Return (X, Y) of the center of cell containing provided text 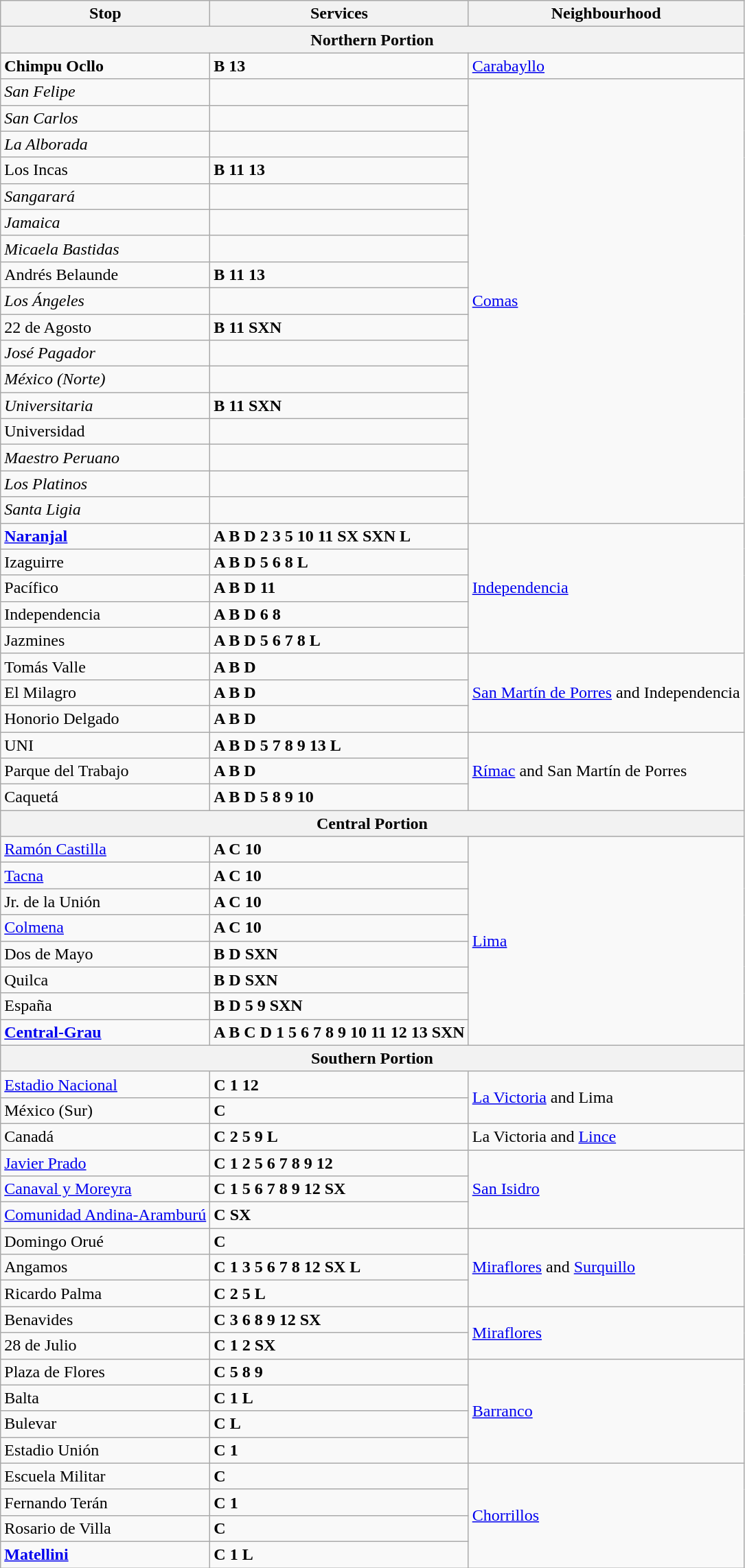
Angamos (106, 1267)
Estadio Unión (106, 1450)
A B D 5 6 7 8 L (339, 640)
Lima (606, 941)
UNI (106, 745)
C 5 8 9 (339, 1372)
A B D 5 6 8 L (339, 562)
Canadá (106, 1136)
Ramón Castilla (106, 850)
Jr. de la Unión (106, 902)
Southern Portion (372, 1058)
Comas (606, 301)
Santa Ligia (106, 510)
Honorio Delgado (106, 718)
Chorrillos (606, 1515)
C 1 12 (339, 1084)
Tacna (106, 876)
Izaguirre (106, 562)
Balta (106, 1398)
Carabayllo (606, 66)
Andrés Belaunde (106, 274)
Central-Grau (106, 1032)
Los Platinos (106, 484)
A B D 6 8 (339, 614)
C 1 3 5 6 7 8 12 SX L (339, 1267)
Miraflores and Surquillo (606, 1267)
José Pagador (106, 353)
22 de Agosto (106, 327)
Universitaria (106, 406)
A B D 5 7 8 9 13 L (339, 745)
C L (339, 1424)
Universidad (106, 432)
Los Incas (106, 170)
Caquetá (106, 797)
México (Norte) (106, 379)
Rosario de Villa (106, 1528)
Escuela Militar (106, 1476)
San Martín de Porres and Independencia (606, 692)
Fernando Terán (106, 1502)
La Victoria and Lima (606, 1097)
A B D 11 (339, 588)
C 1 5 6 7 8 9 12 SX (339, 1189)
Canaval y Moreyra (106, 1189)
Dos de Mayo (106, 954)
Los Ángeles (106, 301)
San Isidro (606, 1189)
Miraflores (606, 1333)
San Carlos (106, 118)
La Victoria and Lince (606, 1136)
Barranco (606, 1411)
Domingo Orué (106, 1241)
C 1 2 SX (339, 1346)
Services (339, 14)
B 13 (339, 66)
A B C D 1 5 6 7 8 9 10 11 12 13 SXN (339, 1032)
Central Portion (372, 823)
Jazmines (106, 640)
Jamaica (106, 222)
Neighbourhood (606, 14)
Tomás Valle (106, 666)
C SX (339, 1215)
Naranjal (106, 536)
El Milagro (106, 692)
C 2 5 L (339, 1294)
Rímac and San Martín de Porres (606, 771)
Northern Portion (372, 40)
Chimpu Ocllo (106, 66)
28 de Julio (106, 1346)
Estadio Nacional (106, 1084)
Bulevar (106, 1424)
Ricardo Palma (106, 1294)
Quilca (106, 980)
Matellini (106, 1554)
Plaza de Flores (106, 1372)
México (Sur) (106, 1110)
Parque del Trabajo (106, 771)
B D 5 9 SXN (339, 1006)
Colmena (106, 928)
Stop (106, 14)
Comunidad Andina-Aramburú (106, 1215)
Micaela Bastidas (106, 248)
Maestro Peruano (106, 458)
A B D 2 3 5 10 11 SX SXN L (339, 536)
C 1 2 5 6 7 8 9 12 (339, 1163)
Sangarará (106, 196)
La Alborada (106, 144)
A B D 5 8 9 10 (339, 797)
C 3 6 8 9 12 SX (339, 1320)
C 2 5 9 L (339, 1136)
Javier Prado (106, 1163)
España (106, 1006)
San Felipe (106, 92)
Pacífico (106, 588)
Benavides (106, 1320)
